Find where the given text appears and provide that cell's center as (X, Y) coordinate. 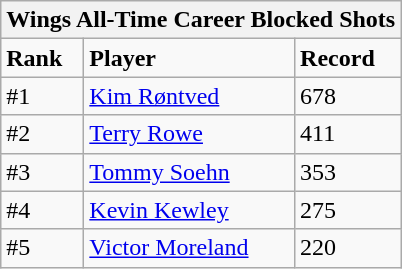
#4 (42, 210)
Rank (42, 58)
Terry Rowe (190, 134)
Player (190, 58)
220 (348, 248)
#1 (42, 96)
Tommy Soehn (190, 172)
#5 (42, 248)
Record (348, 58)
Kevin Kewley (190, 210)
#3 (42, 172)
275 (348, 210)
Victor Moreland (190, 248)
Wings All-Time Career Blocked Shots (201, 20)
Kim Røntved (190, 96)
411 (348, 134)
#2 (42, 134)
678 (348, 96)
353 (348, 172)
